Output the [X, Y] coordinate of the center of the cell containing the given text.  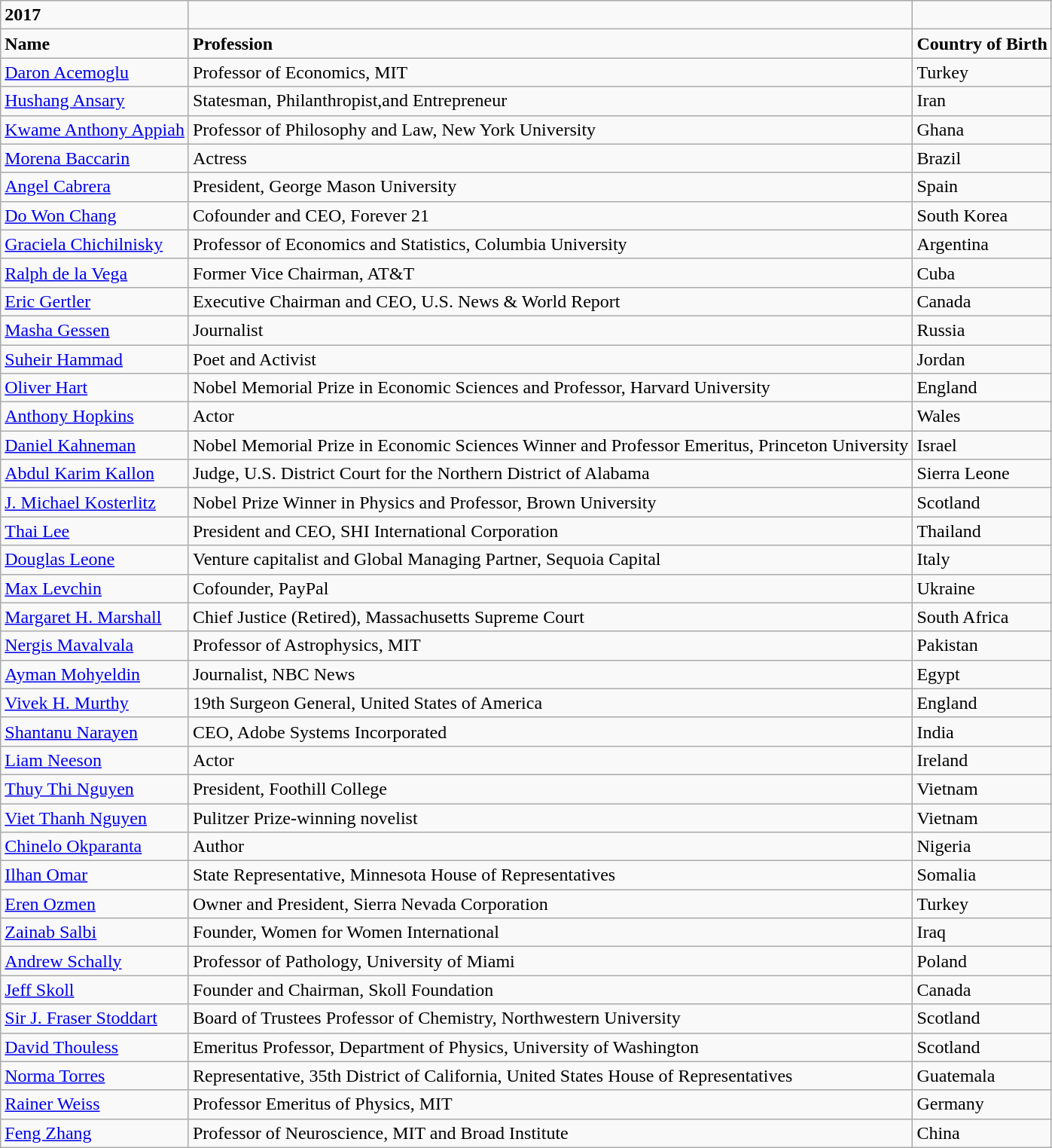
Jordan [982, 359]
India [982, 731]
Journalist [550, 330]
2017 [95, 15]
Andrew Schally [95, 961]
Nergis Mavalvala [95, 646]
Professor of Neuroscience, MIT and Broad Institute [550, 1133]
Chinelo Okparanta [95, 847]
Professor of Economics, MIT [550, 72]
Founder, Women for Women International [550, 933]
Profession [550, 44]
Ireland [982, 760]
President and CEO, SHI International Corporation [550, 531]
State Representative, Minnesota House of Representatives [550, 875]
Zainab Salbi [95, 933]
Angel Cabrera [95, 187]
Representative, 35th District of California, United States House of Representatives [550, 1076]
Feng Zhang [95, 1133]
Wales [982, 417]
Name [95, 44]
Statesman, Philanthropist,and Entrepreneur [550, 101]
Liam Neeson [95, 760]
Max Levchin [95, 588]
Norma Torres [95, 1076]
President, Foothill College [550, 789]
Professor of Economics and Statistics, Columbia University [550, 244]
Kwame Anthony Appiah [95, 130]
CEO, Adobe Systems Incorporated [550, 731]
Daron Acemoglu [95, 72]
Argentina [982, 244]
Ayman Mohyeldin [95, 674]
South Africa [982, 617]
Iraq [982, 933]
South Korea [982, 215]
Rainer Weiss [95, 1104]
Oliver Hart [95, 388]
Professor of Philosophy and Law, New York University [550, 130]
Actress [550, 158]
Owner and President, Sierra Nevada Corporation [550, 904]
Germany [982, 1104]
Ralph de la Vega [95, 273]
Egypt [982, 674]
China [982, 1133]
19th Surgeon General, United States of America [550, 703]
Sir J. Fraser Stoddart [95, 1018]
Judge, U.S. District Court for the Northern District of Alabama [550, 474]
Israel [982, 445]
Eren Ozmen [95, 904]
Cofounder, PayPal [550, 588]
Iran [982, 101]
Nobel Prize Winner in Physics and Professor, Brown University [550, 502]
Board of Trustees Professor of Chemistry, Northwestern University [550, 1018]
Douglas Leone [95, 560]
Thuy Thi Nguyen [95, 789]
Nigeria [982, 847]
Professor of Pathology, University of Miami [550, 961]
Jeff Skoll [95, 990]
Country of Birth [982, 44]
Ukraine [982, 588]
Thailand [982, 531]
Nobel Memorial Prize in Economic Sciences Winner and Professor Emeritus, Princeton University [550, 445]
Cofounder and CEO, Forever 21 [550, 215]
Russia [982, 330]
Executive Chairman and CEO, U.S. News & World Report [550, 301]
Venture capitalist and Global Managing Partner, Sequoia Capital [550, 560]
Author [550, 847]
Thai Lee [95, 531]
Suheir Hammad [95, 359]
Masha Gessen [95, 330]
Ghana [982, 130]
Viet Thanh Nguyen [95, 817]
Poet and Activist [550, 359]
Professor of Astrophysics, MIT [550, 646]
Professor Emeritus of Physics, MIT [550, 1104]
Emeritus Professor, Department of Physics, University of Washington [550, 1047]
President, George Mason University [550, 187]
Somalia [982, 875]
Nobel Memorial Prize in Economic Sciences and Professor, Harvard University [550, 388]
Founder and Chairman, Skoll Foundation [550, 990]
J. Michael Kosterlitz [95, 502]
Daniel Kahneman [95, 445]
Shantanu Narayen [95, 731]
Chief Justice (Retired), Massachusetts Supreme Court [550, 617]
Pakistan [982, 646]
Graciela Chichilnisky [95, 244]
Ilhan Omar [95, 875]
Do Won Chang [95, 215]
Journalist, NBC News [550, 674]
Hushang Ansary [95, 101]
Vivek H. Murthy [95, 703]
Poland [982, 961]
Cuba [982, 273]
David Thouless [95, 1047]
Margaret H. Marshall [95, 617]
Sierra Leone [982, 474]
Italy [982, 560]
Spain [982, 187]
Former Vice Chairman, AT&T [550, 273]
Abdul Karim Kallon [95, 474]
Brazil [982, 158]
Eric Gertler [95, 301]
Anthony Hopkins [95, 417]
Morena Baccarin [95, 158]
Pulitzer Prize-winning novelist [550, 817]
Guatemala [982, 1076]
